Extract the [x, y] coordinate from the center of the cell holding the provided text.  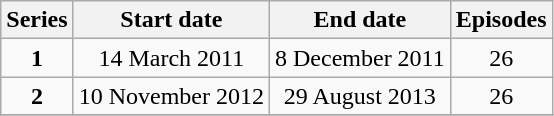
2 [37, 96]
10 November 2012 [171, 96]
8 December 2011 [360, 58]
End date [360, 20]
Start date [171, 20]
1 [37, 58]
Series [37, 20]
14 March 2011 [171, 58]
Episodes [501, 20]
29 August 2013 [360, 96]
